Return (X, Y) of the center of cell containing provided text 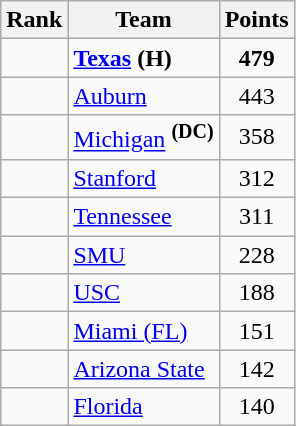
Miami (FL) (144, 331)
Arizona State (144, 369)
311 (256, 217)
Points (256, 20)
479 (256, 58)
188 (256, 293)
Team (144, 20)
358 (256, 138)
Florida (144, 407)
Tennessee (144, 217)
Michigan (DC) (144, 138)
140 (256, 407)
151 (256, 331)
SMU (144, 255)
443 (256, 96)
Texas (H) (144, 58)
142 (256, 369)
228 (256, 255)
USC (144, 293)
Auburn (144, 96)
312 (256, 178)
Stanford (144, 178)
Rank (34, 20)
